Return [x, y] of the center of cell containing provided text 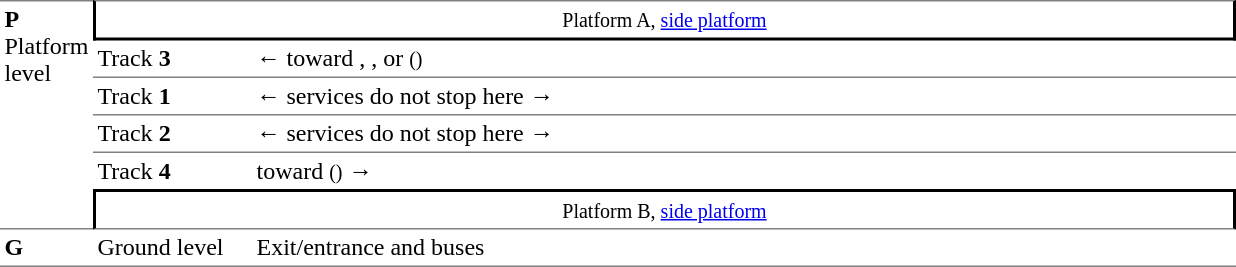
Track 1 [172, 97]
Platform B, side platform [664, 209]
toward () → [744, 171]
PPlatform level [46, 115]
← toward , , or () [744, 59]
Platform A, side platform [664, 20]
Track 2 [172, 135]
Track 4 [172, 171]
Track 3 [172, 59]
